Detect which cell encompasses the target text, then output its (x, y) center coordinate. 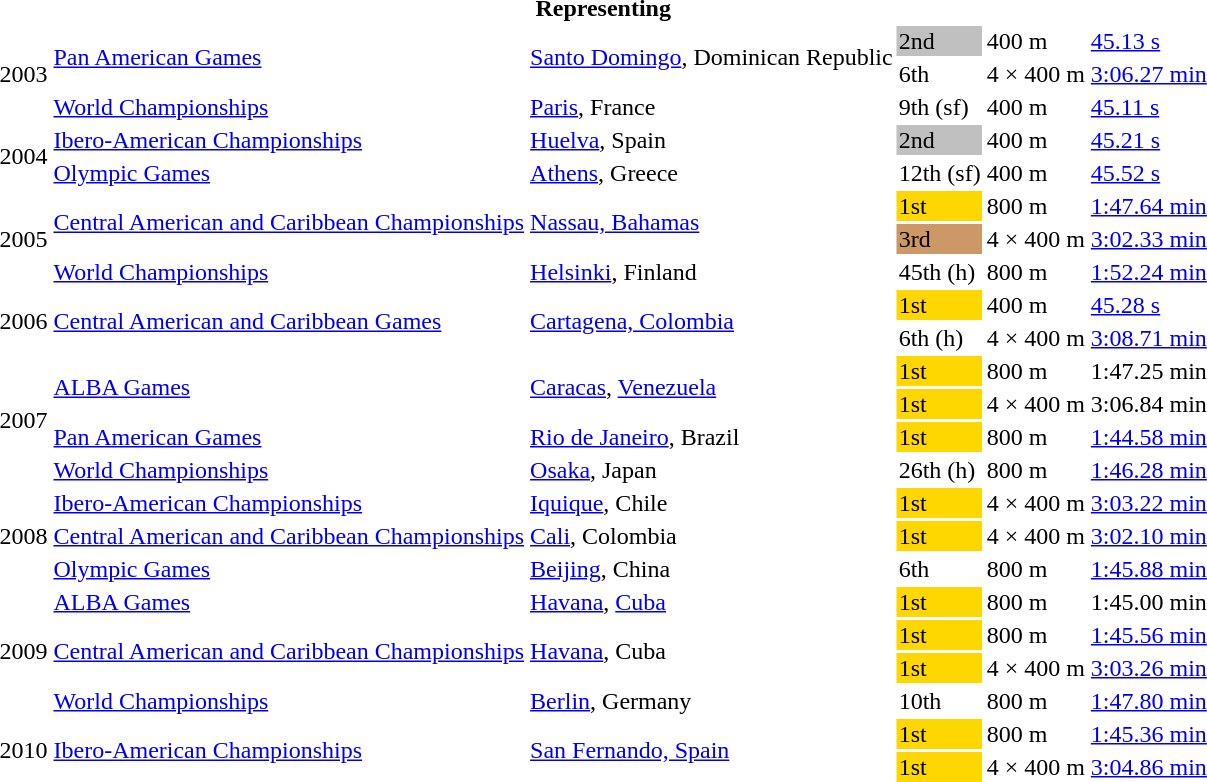
Iquique, Chile (712, 503)
26th (h) (940, 470)
10th (940, 701)
Paris, France (712, 107)
45th (h) (940, 272)
Nassau, Bahamas (712, 222)
San Fernando, Spain (712, 750)
Osaka, Japan (712, 470)
Rio de Janeiro, Brazil (712, 437)
6th (h) (940, 338)
9th (sf) (940, 107)
Athens, Greece (712, 173)
Berlin, Germany (712, 701)
3rd (940, 239)
Cali, Colombia (712, 536)
Helsinki, Finland (712, 272)
12th (sf) (940, 173)
Santo Domingo, Dominican Republic (712, 58)
Beijing, China (712, 569)
Cartagena, Colombia (712, 322)
Huelva, Spain (712, 140)
Caracas, Venezuela (712, 388)
Central American and Caribbean Games (289, 322)
